Identify which cell holds the provided text, then report its (x, y) central coordinate. 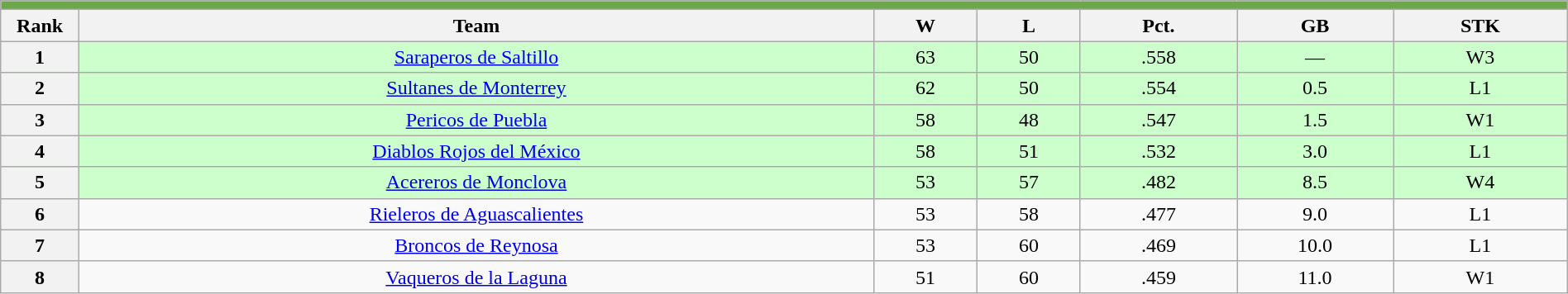
11.0 (1315, 277)
W4 (1480, 183)
0.5 (1315, 88)
2 (40, 88)
Rank (40, 26)
W (925, 26)
.558 (1158, 57)
8 (40, 277)
Broncos de Reynosa (476, 245)
63 (925, 57)
Rieleros de Aguascalientes (476, 214)
STK (1480, 26)
Team (476, 26)
1.5 (1315, 120)
Saraperos de Saltillo (476, 57)
GB (1315, 26)
.532 (1158, 151)
3 (40, 120)
10.0 (1315, 245)
5 (40, 183)
L (1029, 26)
7 (40, 245)
— (1315, 57)
W3 (1480, 57)
.477 (1158, 214)
57 (1029, 183)
Diablos Rojos del México (476, 151)
Vaqueros de la Laguna (476, 277)
Pericos de Puebla (476, 120)
.459 (1158, 277)
.482 (1158, 183)
Pct. (1158, 26)
48 (1029, 120)
6 (40, 214)
1 (40, 57)
.547 (1158, 120)
Acereros de Monclova (476, 183)
62 (925, 88)
3.0 (1315, 151)
4 (40, 151)
8.5 (1315, 183)
Sultanes de Monterrey (476, 88)
.554 (1158, 88)
.469 (1158, 245)
9.0 (1315, 214)
